Detect which cell encompasses the target text, then output its [x, y] center coordinate. 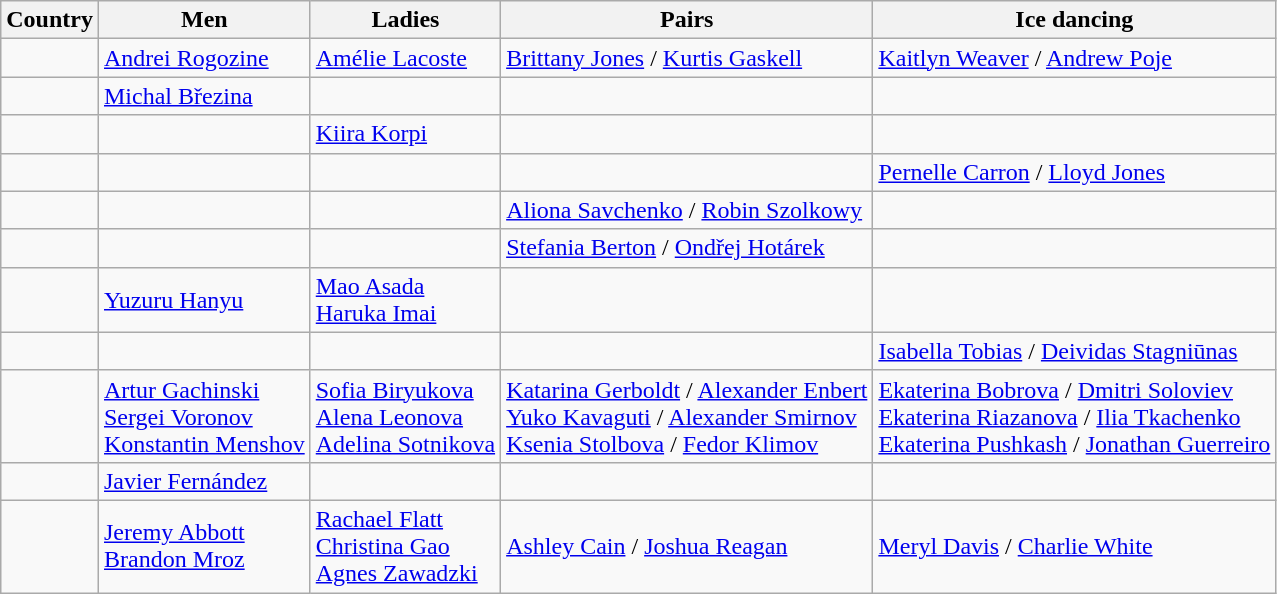
Ekaterina Bobrova / Dmitri Soloviev Ekaterina Riazanova / Ilia Tkachenko Ekaterina Pushkash / Jonathan Guerreiro [1074, 416]
Artur Gachinski Sergei Voronov Konstantin Menshov [204, 416]
Sofia Biryukova Alena Leonova Adelina Sotnikova [405, 416]
Jeremy Abbott Brandon Mroz [204, 546]
Brittany Jones / Kurtis Gaskell [687, 58]
Kiira Korpi [405, 134]
Ladies [405, 20]
Yuzuru Hanyu [204, 300]
Aliona Savchenko / Robin Szolkowy [687, 210]
Pernelle Carron / Lloyd Jones [1074, 172]
Kaitlyn Weaver / Andrew Poje [1074, 58]
Pairs [687, 20]
Michal Březina [204, 96]
Ice dancing [1074, 20]
Andrei Rogozine [204, 58]
Country [50, 20]
Ashley Cain / Joshua Reagan [687, 546]
Katarina Gerboldt / Alexander Enbert Yuko Kavaguti / Alexander Smirnov Ksenia Stolbova / Fedor Klimov [687, 416]
Meryl Davis / Charlie White [1074, 546]
Isabella Tobias / Deividas Stagniūnas [1074, 351]
Rachael Flatt Christina Gao Agnes Zawadzki [405, 546]
Amélie Lacoste [405, 58]
Stefania Berton / Ondřej Hotárek [687, 248]
Men [204, 20]
Javier Fernández [204, 481]
Mao Asada Haruka Imai [405, 300]
